For the text-containing cell, return its midpoint in [X, Y] coordinate format. 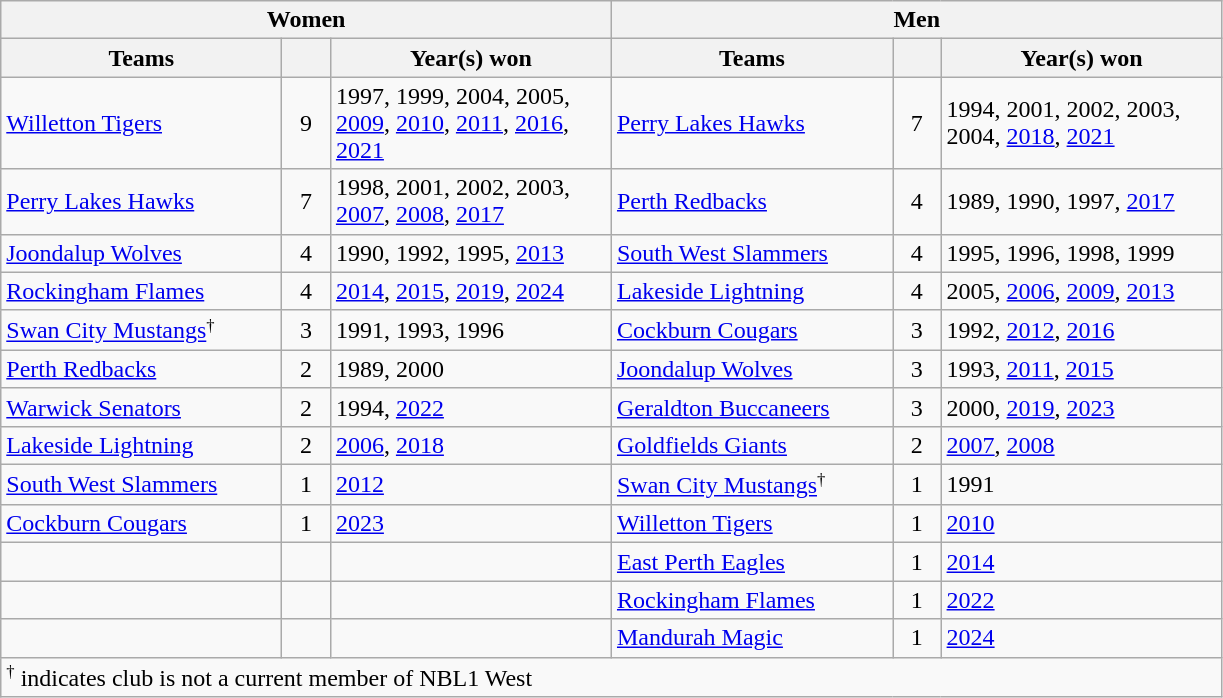
Men [916, 20]
2005, 2006, 2009, 2013 [1082, 291]
1989, 2000 [470, 369]
Women [306, 20]
2014, 2015, 2019, 2024 [470, 291]
† indicates club is not a current member of NBL1 West [612, 677]
Warwick Senators [142, 407]
2006, 2018 [470, 445]
2023 [470, 524]
2024 [1082, 638]
1998, 2001, 2002, 2003, 2007, 2008, 2017 [470, 202]
2022 [1082, 600]
Mandurah Magic [752, 638]
Goldfields Giants [752, 445]
1994, 2022 [470, 407]
1989, 1990, 1997, 2017 [1082, 202]
2007, 2008 [1082, 445]
1991, 1993, 1996 [470, 330]
1993, 2011, 2015 [1082, 369]
2000, 2019, 2023 [1082, 407]
1997, 1999, 2004, 2005, 2009, 2010, 2011, 2016, 2021 [470, 123]
9 [306, 123]
1992, 2012, 2016 [1082, 330]
1995, 1996, 1998, 1999 [1082, 253]
2010 [1082, 524]
1990, 1992, 1995, 2013 [470, 253]
East Perth Eagles [752, 562]
2014 [1082, 562]
2012 [470, 485]
1994, 2001, 2002, 2003, 2004, 2018, 2021 [1082, 123]
1991 [1082, 485]
Geraldton Buccaneers [752, 407]
